Locate the cell with the specified text and output its [x, y] center coordinate. 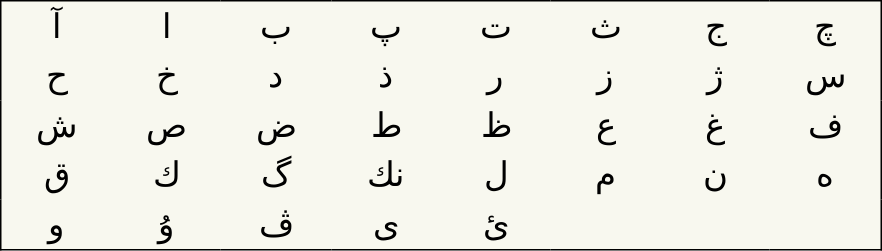
ص [166, 125]
ح [56, 76]
خ [166, 76]
د [276, 76]
ب [276, 26]
ز [605, 76]
م [605, 175]
ث [605, 26]
ر [496, 76]
چ [826, 26]
س [826, 76]
نك [386, 175]
آ [56, 26]
ظ [496, 125]
ق [56, 175]
پ [386, 26]
ذ [386, 76]
ت [496, 26]
ا [166, 26]
ۇ [166, 225]
ض [276, 125]
ش [56, 125]
ل [496, 175]
ع [605, 125]
ه [826, 175]
گ [276, 175]
و [56, 225]
ك [166, 175]
ن [715, 175]
ڤ [276, 225]
ج [715, 26]
ی [386, 225]
غ [715, 125]
ط [386, 125]
ف [826, 125]
ژ [715, 76]
ئ [496, 225]
